Determine the (X, Y) coordinate at the center of the cell enclosing the given text.  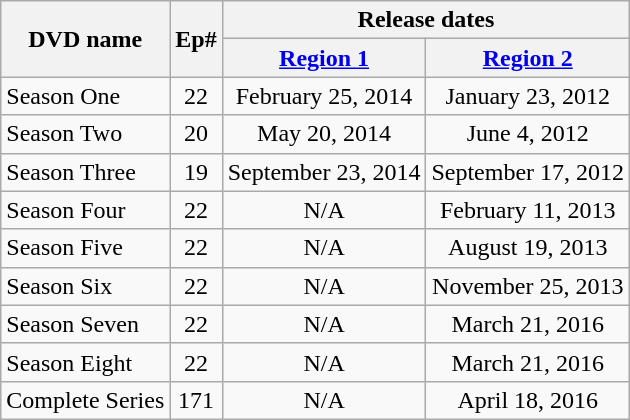
Season Eight (86, 362)
September 17, 2012 (528, 172)
Ep# (196, 39)
Season Five (86, 248)
Season Six (86, 286)
June 4, 2012 (528, 134)
Season Three (86, 172)
September 23, 2014 (324, 172)
Season Four (86, 210)
February 25, 2014 (324, 96)
171 (196, 400)
Season Two (86, 134)
Region 1 (324, 58)
January 23, 2012 (528, 96)
Release dates (426, 20)
Season Seven (86, 324)
Region 2 (528, 58)
April 18, 2016 (528, 400)
Season One (86, 96)
DVD name (86, 39)
19 (196, 172)
February 11, 2013 (528, 210)
November 25, 2013 (528, 286)
Complete Series (86, 400)
May 20, 2014 (324, 134)
20 (196, 134)
August 19, 2013 (528, 248)
